Search for the cell housing the specified text and yield its [x, y] center coordinate. 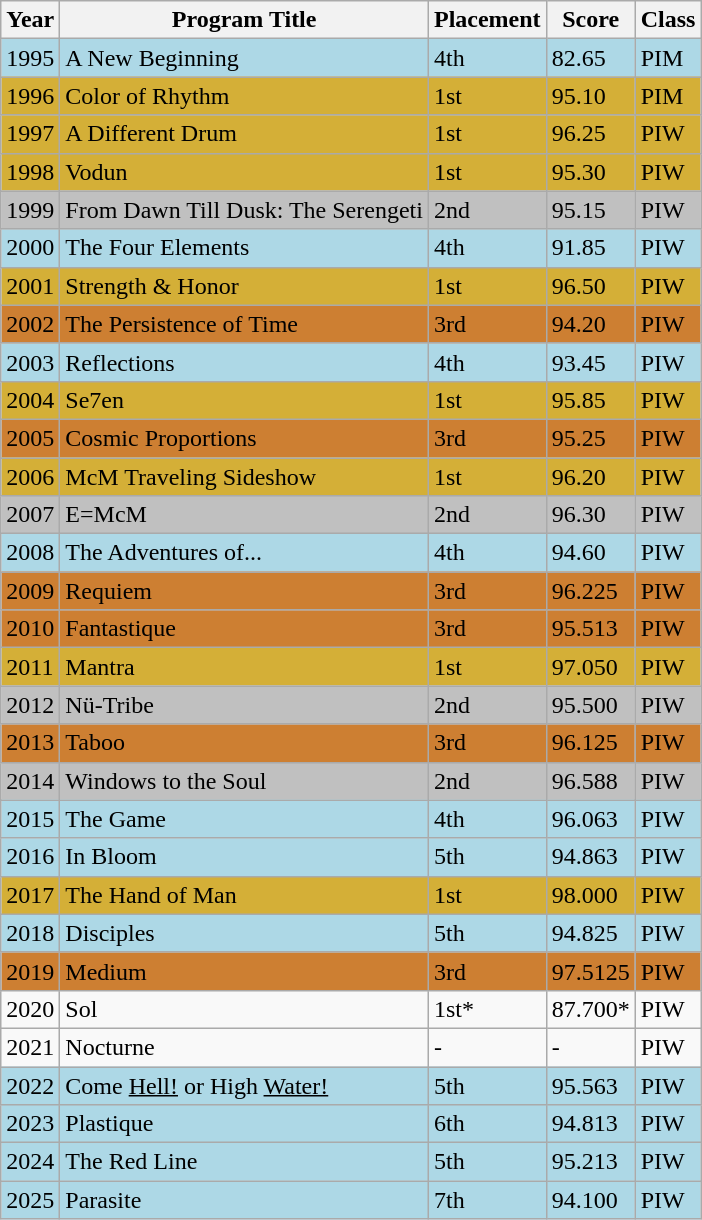
2022 [30, 1085]
Parasite [244, 1200]
2014 [30, 781]
95.500 [590, 705]
McM Traveling Sideshow [244, 477]
96.30 [590, 515]
1999 [30, 210]
6th [487, 1124]
2018 [30, 933]
2015 [30, 819]
95.213 [590, 1162]
2021 [30, 1047]
1st* [487, 1009]
The Four Elements [244, 248]
2013 [30, 743]
Year [30, 20]
2020 [30, 1009]
The Persistence of Time [244, 324]
2025 [30, 1200]
2009 [30, 591]
Come Hell! or High Water! [244, 1085]
96.20 [590, 477]
Medium [244, 971]
96.588 [590, 781]
2016 [30, 857]
A New Beginning [244, 58]
95.25 [590, 438]
7th [487, 1200]
1995 [30, 58]
94.20 [590, 324]
94.813 [590, 1124]
Nü-Tribe [244, 705]
2003 [30, 362]
Color of Rhythm [244, 96]
2006 [30, 477]
2004 [30, 400]
2024 [30, 1162]
87.700* [590, 1009]
96.225 [590, 591]
A Different Drum [244, 134]
97.050 [590, 667]
Vodun [244, 172]
95.10 [590, 96]
Program Title [244, 20]
95.563 [590, 1085]
2005 [30, 438]
2011 [30, 667]
2017 [30, 895]
Mantra [244, 667]
Plastique [244, 1124]
95.513 [590, 629]
94.100 [590, 1200]
Disciples [244, 933]
In Bloom [244, 857]
Taboo [244, 743]
96.125 [590, 743]
Score [590, 20]
82.65 [590, 58]
2001 [30, 286]
2012 [30, 705]
1997 [30, 134]
95.30 [590, 172]
1996 [30, 96]
Placement [487, 20]
96.25 [590, 134]
2008 [30, 553]
Sol [244, 1009]
Se7en [244, 400]
Strength & Honor [244, 286]
Reflections [244, 362]
Fantastique [244, 629]
The Game [244, 819]
The Adventures of... [244, 553]
94.825 [590, 933]
2007 [30, 515]
Requiem [244, 591]
91.85 [590, 248]
E=McM [244, 515]
2023 [30, 1124]
The Hand of Man [244, 895]
2002 [30, 324]
From Dawn Till Dusk: The Serengeti [244, 210]
94.60 [590, 553]
The Red Line [244, 1162]
94.863 [590, 857]
95.15 [590, 210]
97.5125 [590, 971]
2000 [30, 248]
98.000 [590, 895]
93.45 [590, 362]
Nocturne [244, 1047]
2010 [30, 629]
96.50 [590, 286]
1998 [30, 172]
96.063 [590, 819]
Windows to the Soul [244, 781]
2019 [30, 971]
Cosmic Proportions [244, 438]
95.85 [590, 400]
Class [668, 20]
